Capture the cell that displays the provided text and extract its (x, y) central coordinate. 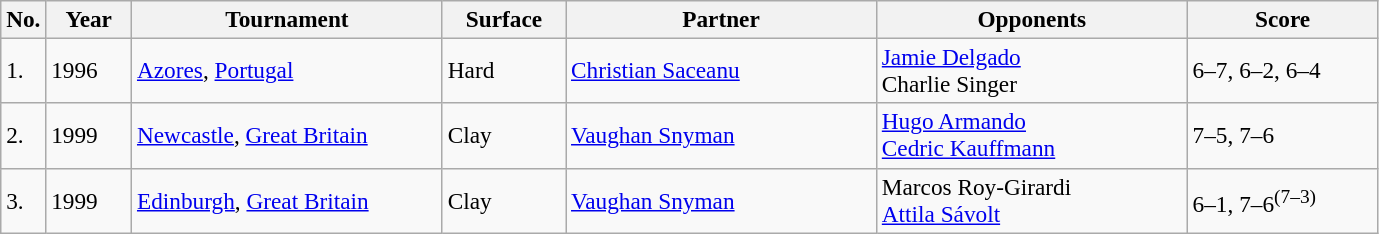
Christian Saceanu (722, 70)
6–1, 7–6(7–3) (1282, 200)
Edinburgh, Great Britain (288, 200)
Hugo Armando Cedric Kauffmann (1032, 136)
Hard (504, 70)
Opponents (1032, 19)
Partner (722, 19)
1996 (89, 70)
Tournament (288, 19)
Surface (504, 19)
3. (24, 200)
Newcastle, Great Britain (288, 136)
6–7, 6–2, 6–4 (1282, 70)
Year (89, 19)
No. (24, 19)
Marcos Roy-Girardi Attila Sávolt (1032, 200)
Jamie Delgado Charlie Singer (1032, 70)
Score (1282, 19)
2. (24, 136)
Azores, Portugal (288, 70)
1. (24, 70)
7–5, 7–6 (1282, 136)
